Provide the [X, Y] coordinate of the cell's center where the given text is located.  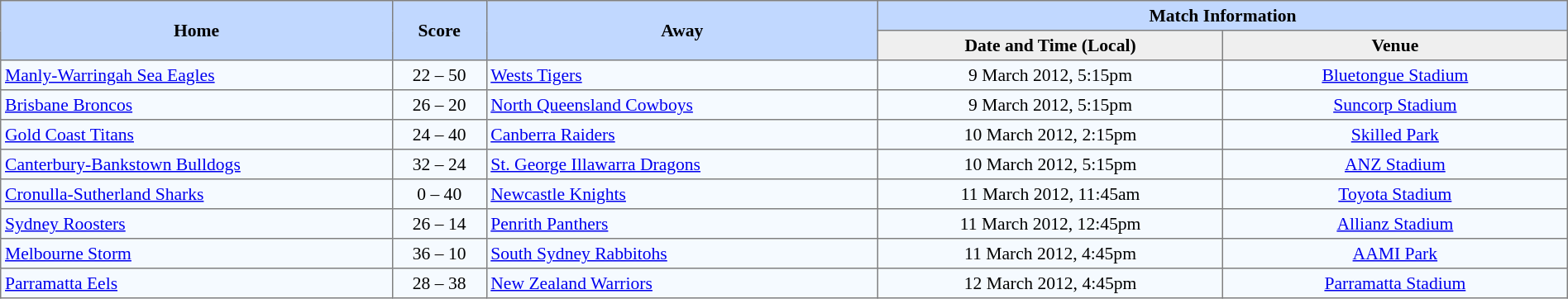
New Zealand Warriors [682, 283]
Parramatta Stadium [1394, 283]
0 – 40 [439, 194]
11 March 2012, 11:45am [1050, 194]
Home [197, 31]
North Queensland Cowboys [682, 105]
Penrith Panthers [682, 224]
Match Information [1223, 16]
Suncorp Stadium [1394, 105]
Cronulla-Sutherland Sharks [197, 194]
Brisbane Broncos [197, 105]
St. George Illawarra Dragons [682, 164]
Newcastle Knights [682, 194]
Canterbury-Bankstown Bulldogs [197, 164]
Gold Coast Titans [197, 135]
Venue [1394, 45]
Wests Tigers [682, 75]
10 March 2012, 2:15pm [1050, 135]
Skilled Park [1394, 135]
Toyota Stadium [1394, 194]
Bluetongue Stadium [1394, 75]
AAMI Park [1394, 254]
Away [682, 31]
Date and Time (Local) [1050, 45]
24 – 40 [439, 135]
32 – 24 [439, 164]
28 – 38 [439, 283]
10 March 2012, 5:15pm [1050, 164]
26 – 20 [439, 105]
11 March 2012, 4:45pm [1050, 254]
Manly-Warringah Sea Eagles [197, 75]
South Sydney Rabbitohs [682, 254]
26 – 14 [439, 224]
Melbourne Storm [197, 254]
22 – 50 [439, 75]
36 – 10 [439, 254]
11 March 2012, 12:45pm [1050, 224]
ANZ Stadium [1394, 164]
Canberra Raiders [682, 135]
Parramatta Eels [197, 283]
Allianz Stadium [1394, 224]
12 March 2012, 4:45pm [1050, 283]
Score [439, 31]
Sydney Roosters [197, 224]
